Search for the cell housing the specified text and yield its [x, y] center coordinate. 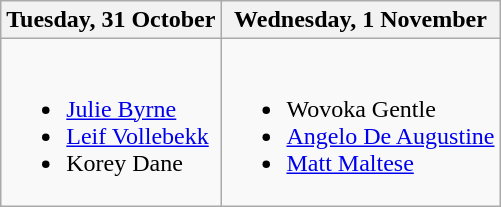
Julie ByrneLeif VollebekkKorey Dane [111, 122]
Wednesday, 1 November [360, 20]
Wovoka GentleAngelo De AugustineMatt Maltese [360, 122]
Tuesday, 31 October [111, 20]
